Capture the cell that displays the provided text and extract its [X, Y] central coordinate. 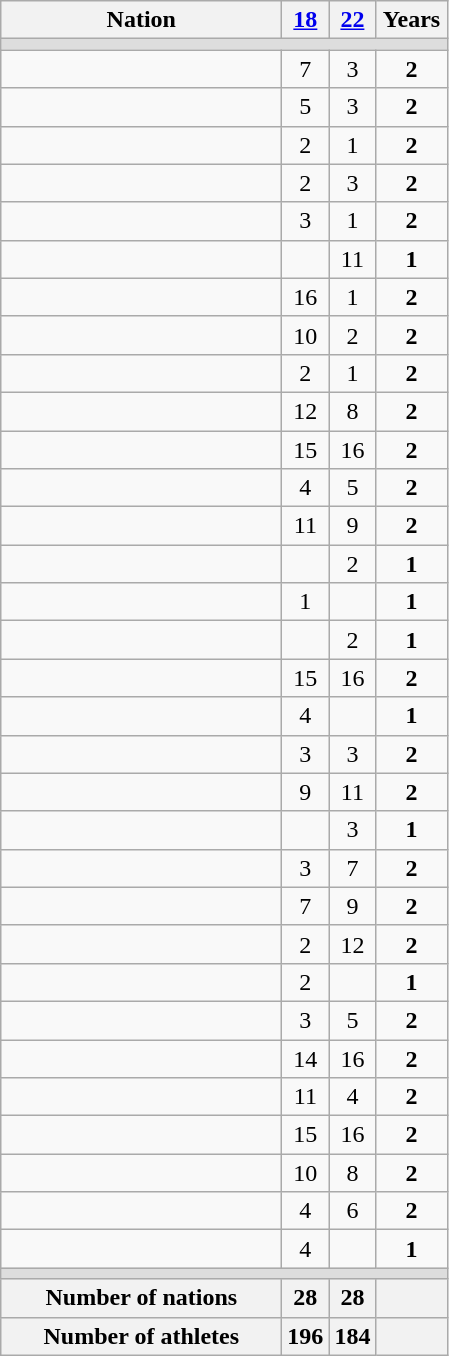
6 [352, 1211]
Nation [142, 20]
Number of nations [142, 1298]
14 [306, 1059]
22 [352, 20]
184 [352, 1336]
Number of athletes [142, 1336]
18 [306, 20]
196 [306, 1336]
Years [412, 20]
